Detect which cell encompasses the target text, then output its (x, y) center coordinate. 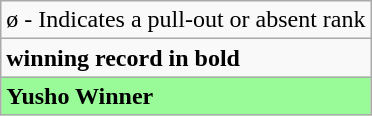
winning record in bold (186, 58)
ø - Indicates a pull-out or absent rank (186, 20)
Yusho Winner (186, 96)
